Output the (x, y) coordinate of the center of the cell containing the given text.  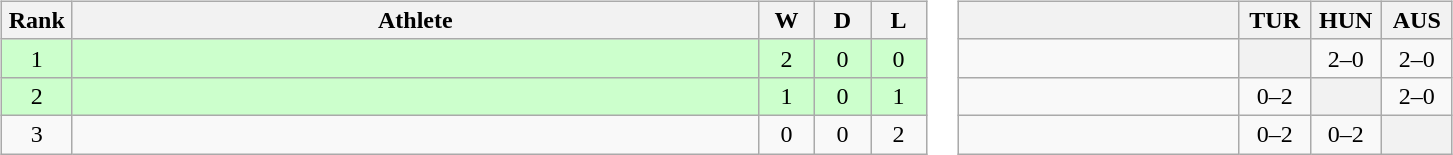
L (898, 20)
TUR (1274, 20)
HUN (1346, 20)
Athlete (415, 20)
3 (36, 134)
D (842, 20)
AUS (1416, 20)
Rank (36, 20)
W (786, 20)
